Scan for the cell matching the given text and deliver its [x, y] coordinate at center. 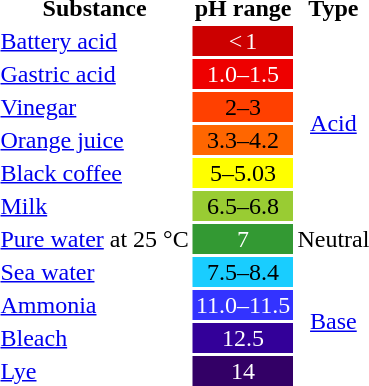
5–5.03 [243, 173]
< 1 [243, 41]
3.3–4.2 [243, 140]
12.5 [243, 338]
14 [243, 371]
6.5–6.8 [243, 206]
11.0–11.5 [243, 305]
2–3 [243, 107]
7 [243, 239]
7.5–8.4 [243, 272]
1.0–1.5 [243, 74]
